Provide the (X, Y) coordinate of the cell's center where the given text is located.  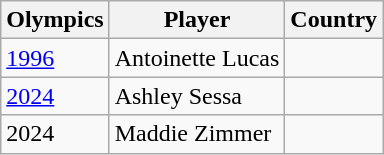
Ashley Sessa (197, 96)
Maddie Zimmer (197, 134)
Country (334, 20)
1996 (55, 58)
Player (197, 20)
Antoinette Lucas (197, 58)
Olympics (55, 20)
